Output the [x, y] coordinate of the center of the cell containing the given text.  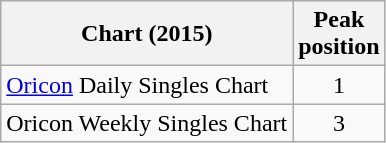
3 [339, 123]
Oricon Weekly Singles Chart [147, 123]
1 [339, 85]
Oricon Daily Singles Chart [147, 85]
Peakposition [339, 34]
Chart (2015) [147, 34]
